For the text-containing cell, return its midpoint in (X, Y) coordinate format. 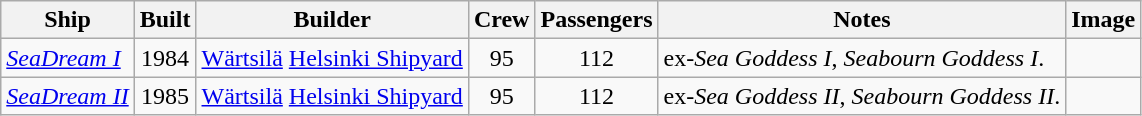
Ship (68, 20)
Builder (332, 20)
Crew (502, 20)
SeaDream I (68, 58)
SeaDream II (68, 96)
1985 (165, 96)
Passengers (596, 20)
ex-Sea Goddess I, Seabourn Goddess I. (862, 58)
Built (165, 20)
Image (1104, 20)
Notes (862, 20)
1984 (165, 58)
ex-Sea Goddess II, Seabourn Goddess II. (862, 96)
